Output the (X, Y) coordinate of the center of the cell containing the given text.  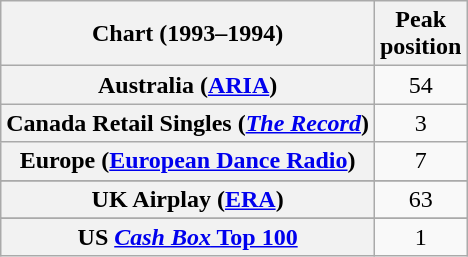
63 (420, 199)
US Cash Box Top 100 (188, 237)
Canada Retail Singles (The Record) (188, 123)
1 (420, 237)
UK Airplay (ERA) (188, 199)
Australia (ARIA) (188, 85)
Chart (1993–1994) (188, 34)
54 (420, 85)
Europe (European Dance Radio) (188, 161)
Peakposition (420, 34)
7 (420, 161)
3 (420, 123)
